Determine the [X, Y] coordinate at the center of the cell enclosing the given text.  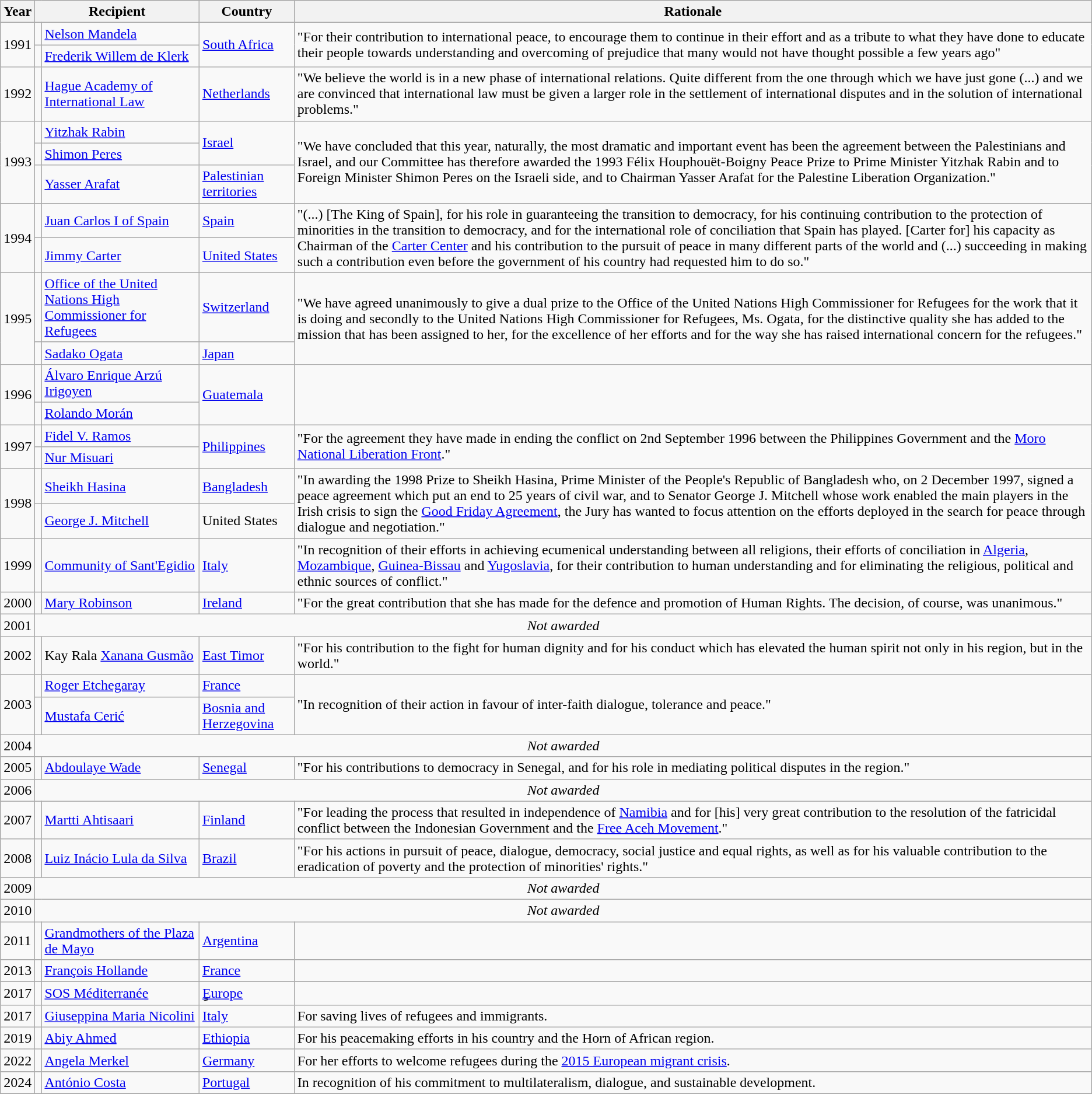
For his peacemaking efforts in his country and the Horn of African region. [693, 1038]
Nelson Mandela [120, 34]
2008 [17, 858]
Israel [246, 143]
East Timor [246, 656]
Sheikh Hasina [120, 487]
Philippines [246, 447]
Abdoulaye Wade [120, 768]
Frederik Willem de Klerk [120, 56]
2002 [17, 656]
António Costa [120, 1082]
Roger Etchegaray [120, 686]
Senegal [246, 768]
2011 [17, 941]
1993 [17, 162]
Shimon Peres [120, 154]
Spain [246, 221]
Luiz Inácio Lula da Silva [120, 858]
Office of the United Nations High Commissioner for Refugees [120, 307]
2003 [17, 705]
Jimmy Carter [120, 256]
For saving lives of refugees and immigrants. [693, 1016]
2024 [17, 1082]
"For his contributions to democracy in Senegal, and for his role in mediating political disputes in the region." [693, 768]
Recipient [117, 12]
Guatemala [246, 394]
2013 [17, 971]
Bangladesh [246, 487]
2009 [17, 888]
Rationale [693, 12]
"In recognition of their action in favour of inter-faith dialogue, tolerance and peace." [693, 705]
1995 [17, 319]
Giuseppina Maria Nicolini [120, 1016]
Álvaro Enrique Arzú Irigoyen [120, 383]
Sadako Ogata [120, 353]
François Hollande [120, 971]
2004 [17, 746]
Abiy Ahmed [120, 1038]
Year [17, 12]
1994 [17, 238]
2022 [17, 1060]
South Africa [246, 45]
Palestinian territories [246, 184]
2010 [17, 910]
Angela Merkel [120, 1060]
Kay Rala Xanana Gusmão [120, 656]
1998 [17, 504]
Nur Misuari [120, 458]
Argentina [246, 941]
"For the great contribution that she has made for the defence and promotion of Human Rights. The decision, of course, was unanimous." [693, 603]
1996 [17, 394]
Rolando Morán [120, 413]
2001 [17, 625]
2007 [17, 820]
Community of Sant'Egidio [120, 565]
George J. Mitchell [120, 521]
Grandmothers of the Plaza de Mayo [120, 941]
Yasser Arafat [120, 184]
Japan [246, 353]
For her efforts to welcome refugees during the 2015 European migrant crisis. [693, 1060]
Switzerland [246, 307]
Martti Ahtisaari [120, 820]
2019 [17, 1038]
Country [246, 12]
Germany [246, 1060]
1997 [17, 447]
Portugal [246, 1082]
Ireland [246, 603]
ٍEurope [246, 994]
2005 [17, 768]
1992 [17, 94]
Yitzhak Rabin [120, 132]
Hague Academy of International Law [120, 94]
Finland [246, 820]
Juan Carlos I of Spain [120, 221]
Netherlands [246, 94]
Ethiopia [246, 1038]
In recognition of his commitment to multilateralism, dialogue, and sustainable development. [693, 1082]
Brazil [246, 858]
2000 [17, 603]
Mary Robinson [120, 603]
Bosnia and Herzegovina [246, 715]
Mustafa Cerić [120, 715]
2006 [17, 790]
Fidel V. Ramos [120, 436]
1991 [17, 45]
SOS Méditerranée [120, 994]
1999 [17, 565]
